Pinpoint the cell where the given text exists, returning its (X, Y) midpoint coordinate. 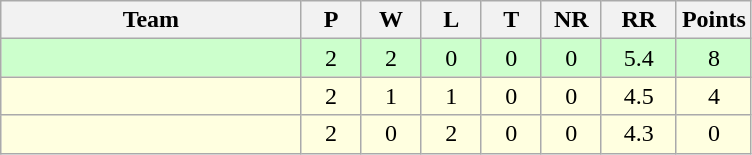
Team (151, 20)
8 (714, 58)
4.3 (638, 134)
Points (714, 20)
T (511, 20)
4 (714, 96)
RR (638, 20)
W (391, 20)
P (331, 20)
4.5 (638, 96)
5.4 (638, 58)
L (451, 20)
NR (571, 20)
